Detect which cell encompasses the target text, then output its [x, y] center coordinate. 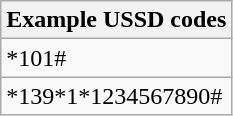
*139*1*1234567890# [116, 96]
Example USSD codes [116, 20]
*101# [116, 58]
